Scan for the cell matching the given text and deliver its [X, Y] coordinate at center. 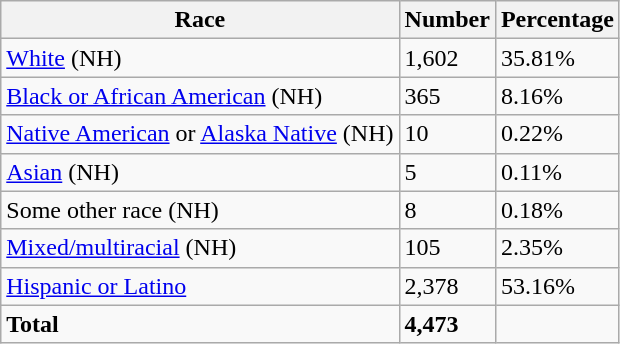
0.22% [557, 134]
365 [447, 96]
White (NH) [200, 58]
10 [447, 134]
5 [447, 172]
35.81% [557, 58]
53.16% [557, 286]
2,378 [447, 286]
0.18% [557, 210]
Number [447, 20]
Percentage [557, 20]
0.11% [557, 172]
Total [200, 324]
Native American or Alaska Native (NH) [200, 134]
4,473 [447, 324]
2.35% [557, 248]
8 [447, 210]
Hispanic or Latino [200, 286]
Mixed/multiracial (NH) [200, 248]
1,602 [447, 58]
Some other race (NH) [200, 210]
Black or African American (NH) [200, 96]
105 [447, 248]
Race [200, 20]
8.16% [557, 96]
Asian (NH) [200, 172]
